Output the (x, y) coordinate of the center of the cell containing the given text.  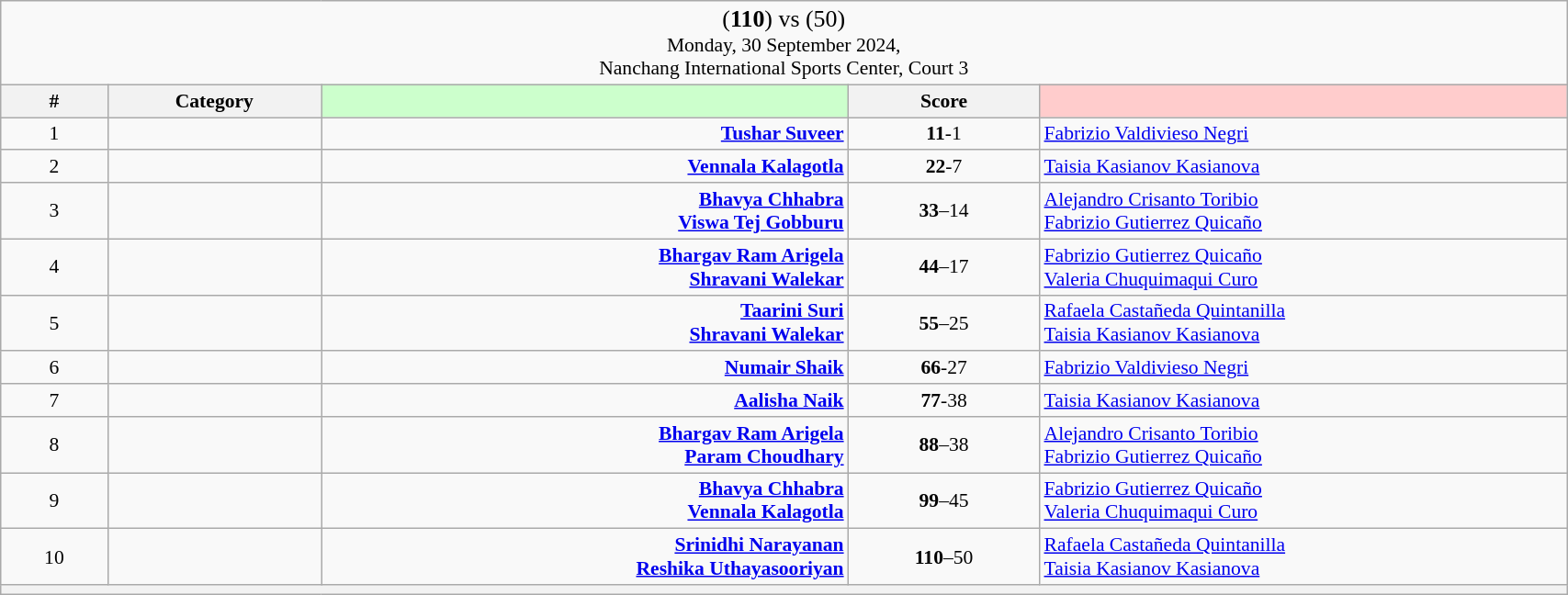
Numair Shaik (585, 368)
10 (54, 556)
55–25 (944, 323)
9 (54, 501)
3 (54, 211)
Score (944, 101)
2 (54, 167)
6 (54, 368)
66-27 (944, 368)
99–45 (944, 501)
Category (215, 101)
Srinidhi Narayanan Reshika Uthayasooriyan (585, 556)
(110) vs (50)Monday, 30 September 2024, Nanchang International Sports Center, Court 3 (784, 42)
33–14 (944, 211)
Aalisha Naik (585, 400)
7 (54, 400)
8 (54, 444)
Bhavya Chhabra Vennala Kalagotla (585, 501)
Bhavya Chhabra Viswa Tej Gobburu (585, 211)
4 (54, 266)
# (54, 101)
88–38 (944, 444)
110–50 (944, 556)
Bhargav Ram Arigela Shravani Walekar (585, 266)
5 (54, 323)
77-38 (944, 400)
11-1 (944, 134)
Tushar Suveer (585, 134)
Bhargav Ram Arigela Param Choudhary (585, 444)
Vennala Kalagotla (585, 167)
Taarini Suri Shravani Walekar (585, 323)
1 (54, 134)
44–17 (944, 266)
22-7 (944, 167)
